Find where the given text appears and provide that cell's center as [X, Y] coordinate. 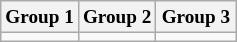
Group 3 [196, 17]
Group 1 [40, 17]
Group 2 [117, 17]
